Extract the (x, y) coordinate from the center of the cell holding the provided text.  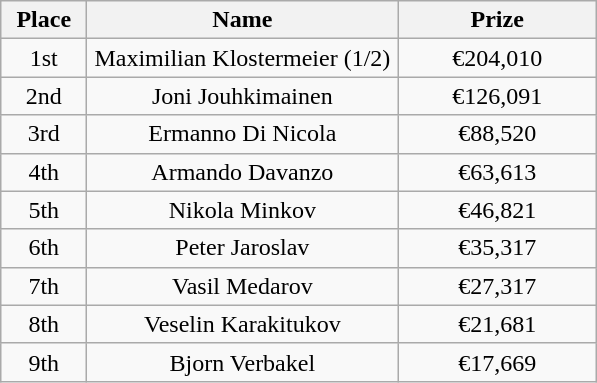
6th (44, 248)
Prize (498, 20)
Armando Davanzo (242, 172)
€21,681 (498, 324)
Peter Jaroslav (242, 248)
€126,091 (498, 96)
Maximilian Klostermeier (1/2) (242, 58)
5th (44, 210)
€46,821 (498, 210)
2nd (44, 96)
Vasil Medarov (242, 286)
7th (44, 286)
€35,317 (498, 248)
Joni Jouhkimainen (242, 96)
Nikola Minkov (242, 210)
€27,317 (498, 286)
Name (242, 20)
€204,010 (498, 58)
€63,613 (498, 172)
€88,520 (498, 134)
Bjorn Verbakel (242, 362)
Place (44, 20)
1st (44, 58)
€17,669 (498, 362)
4th (44, 172)
8th (44, 324)
3rd (44, 134)
Veselin Karakitukov (242, 324)
9th (44, 362)
Ermanno Di Nicola (242, 134)
